Return [x, y] of the center of cell containing provided text 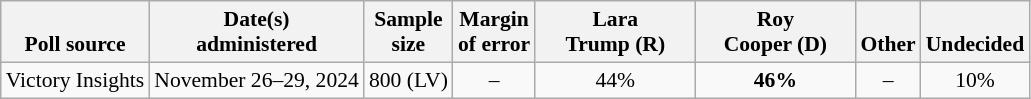
Poll source [76, 32]
Marginof error [494, 32]
November 26–29, 2024 [256, 80]
800 (LV) [408, 80]
10% [975, 80]
44% [615, 80]
Victory Insights [76, 80]
Other [888, 32]
Date(s)administered [256, 32]
LaraTrump (R) [615, 32]
RoyCooper (D) [775, 32]
46% [775, 80]
Undecided [975, 32]
Samplesize [408, 32]
